Pinpoint the cell where the given text exists, returning its [X, Y] midpoint coordinate. 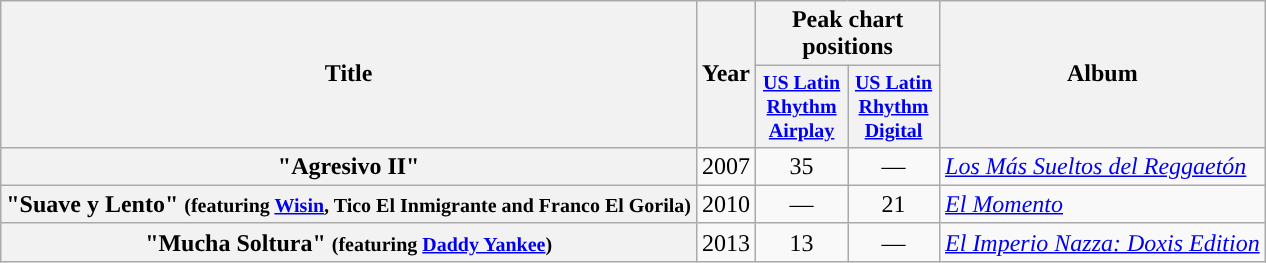
35 [802, 166]
El Momento [1103, 204]
2013 [726, 242]
Album [1103, 74]
Los Más Sueltos del Reggaetón [1103, 166]
13 [802, 242]
"Suave y Lento" (featuring Wisin, Tico El Inmigrante and Franco El Gorila) [349, 204]
Peak chart positions [848, 34]
Year [726, 74]
"Agresivo II" [349, 166]
"Mucha Soltura" (featuring Daddy Yankee) [349, 242]
US Latin Rhythm Digital [894, 106]
2007 [726, 166]
US Latin Rhythm Airplay [802, 106]
Title [349, 74]
El Imperio Nazza: Doxis Edition [1103, 242]
2010 [726, 204]
21 [894, 204]
